Determine the [x, y] coordinate at the center of the cell enclosing the given text.  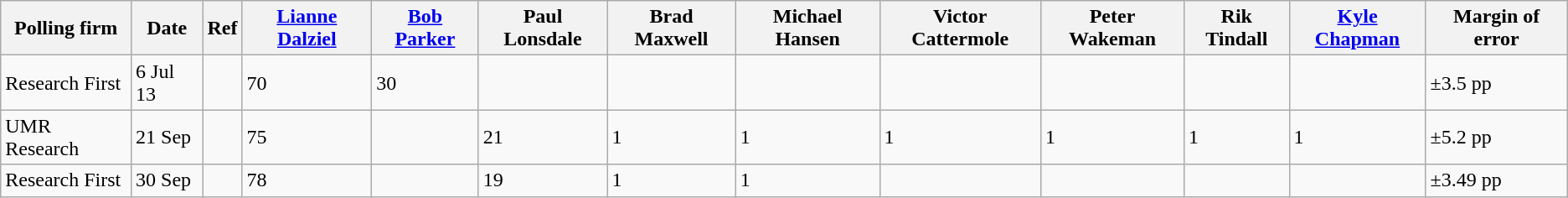
Brad Maxwell [672, 29]
21 [543, 138]
6 Jul 13 [168, 82]
Polling firm [66, 29]
19 [543, 180]
Victor Cattermole [960, 29]
Ref [223, 29]
Lianne Dalziel [307, 29]
21 Sep [168, 138]
Kyle Chapman [1357, 29]
30 Sep [168, 180]
Margin of error [1496, 29]
Michael Hansen [807, 29]
±3.5 pp [1496, 82]
78 [307, 180]
Bob Parker [426, 29]
30 [426, 82]
Peter Wakeman [1112, 29]
75 [307, 138]
Paul Lonsdale [543, 29]
70 [307, 82]
Date [168, 29]
Rik Tindall [1237, 29]
±3.49 pp [1496, 180]
±5.2 pp [1496, 138]
UMR Research [66, 138]
